Detect which cell encompasses the target text, then output its (x, y) center coordinate. 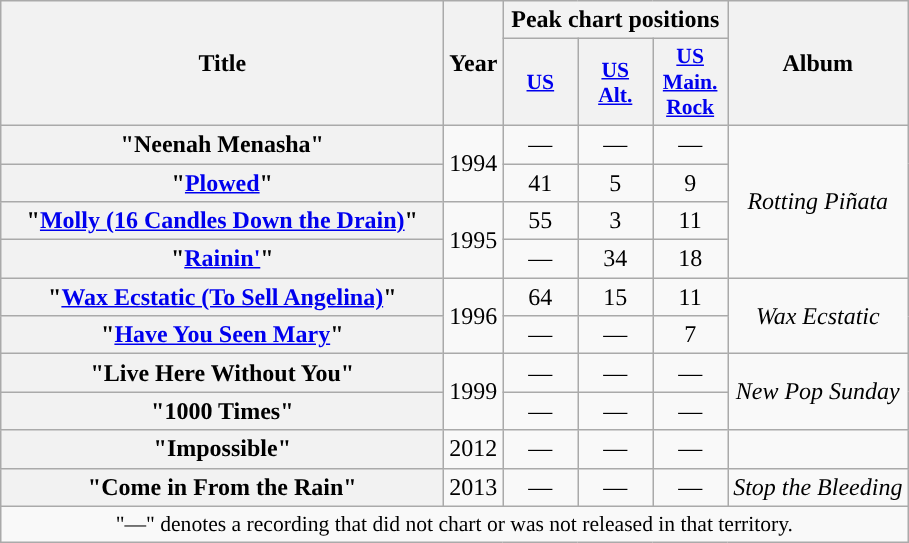
"Plowed" (222, 183)
15 (616, 297)
US Main. Rock (690, 82)
US Alt. (616, 82)
Album (818, 64)
Stop the Bleeding (818, 487)
1995 (474, 240)
"Neenah Menasha" (222, 144)
7 (690, 335)
Rotting Piñata (818, 201)
Title (222, 64)
New Pop Sunday (818, 392)
"Wax Ecstatic (To Sell Angelina)" (222, 297)
5 (616, 183)
55 (540, 221)
Year (474, 64)
Peak chart positions (616, 20)
"Come in From the Rain" (222, 487)
1994 (474, 163)
"Live Here Without You" (222, 373)
"Molly (16 Candles Down the Drain)" (222, 221)
US (540, 82)
"Rainin'" (222, 259)
Wax Ecstatic (818, 316)
2012 (474, 449)
64 (540, 297)
"Have You Seen Mary" (222, 335)
9 (690, 183)
18 (690, 259)
41 (540, 183)
"1000 Times" (222, 411)
3 (616, 221)
2013 (474, 487)
"—" denotes a recording that did not chart or was not released in that territory. (454, 524)
34 (616, 259)
1996 (474, 316)
"Impossible" (222, 449)
1999 (474, 392)
